Extract the [x, y] coordinate from the center of the cell holding the provided text.  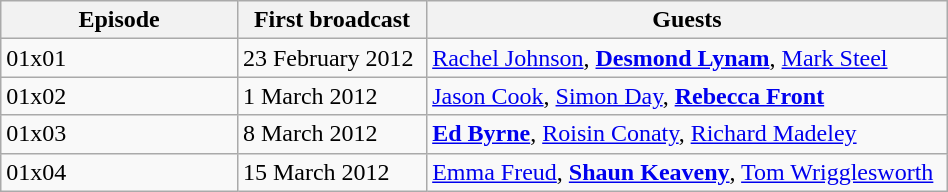
Emma Freud, Shaun Keaveny, Tom Wrigglesworth [688, 172]
Guests [688, 20]
8 March 2012 [332, 134]
Ed Byrne, Roisin Conaty, Richard Madeley [688, 134]
01x03 [120, 134]
23 February 2012 [332, 58]
01x02 [120, 96]
15 March 2012 [332, 172]
1 March 2012 [332, 96]
Episode [120, 20]
Jason Cook, Simon Day, Rebecca Front [688, 96]
Rachel Johnson, Desmond Lynam, Mark Steel [688, 58]
First broadcast [332, 20]
01x01 [120, 58]
01x04 [120, 172]
